Scan for the cell matching the given text and deliver its [x, y] coordinate at center. 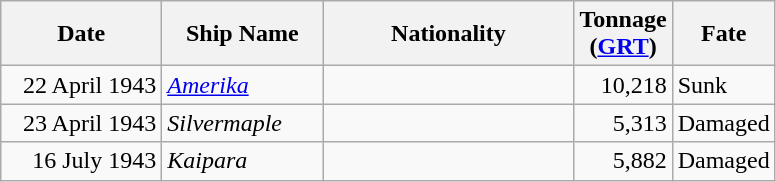
Date [82, 34]
Silvermaple [242, 123]
Amerika [242, 85]
5,313 [623, 123]
Fate [724, 34]
Ship Name [242, 34]
Sunk [724, 85]
23 April 1943 [82, 123]
22 April 1943 [82, 85]
5,882 [623, 161]
Kaipara [242, 161]
Nationality [448, 34]
Tonnage (GRT) [623, 34]
10,218 [623, 85]
16 July 1943 [82, 161]
